Extract the [x, y] coordinate from the center of the cell holding the provided text.  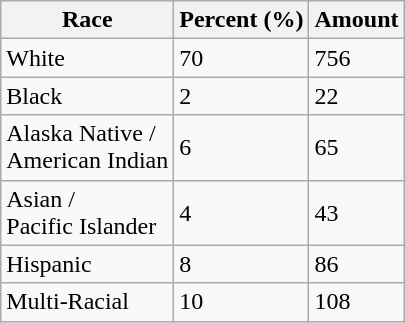
6 [242, 148]
Percent (%) [242, 20]
Multi-Racial [88, 302]
43 [356, 212]
Hispanic [88, 264]
65 [356, 148]
Amount [356, 20]
4 [242, 212]
70 [242, 58]
White [88, 58]
10 [242, 302]
2 [242, 96]
Asian /Pacific Islander [88, 212]
756 [356, 58]
108 [356, 302]
Race [88, 20]
Black [88, 96]
86 [356, 264]
8 [242, 264]
Alaska Native /American Indian [88, 148]
22 [356, 96]
